Scan for the cell matching the given text and deliver its [X, Y] coordinate at center. 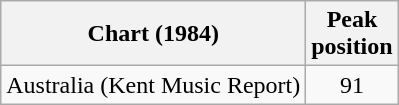
Chart (1984) [154, 34]
Australia (Kent Music Report) [154, 85]
91 [352, 85]
Peakposition [352, 34]
